Detect which cell encompasses the target text, then output its [X, Y] center coordinate. 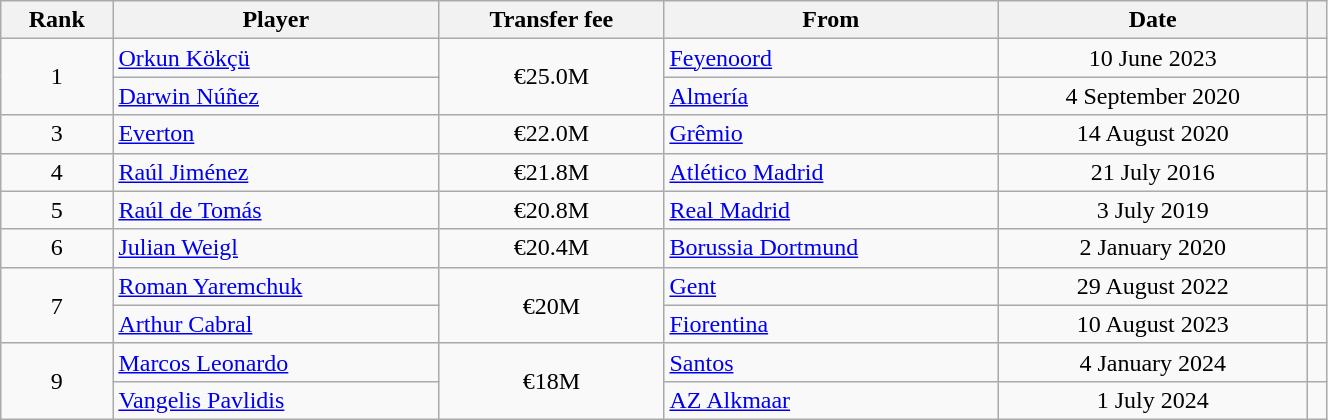
Player [276, 20]
Marcos Leonardo [276, 362]
7 [57, 305]
4 January 2024 [1153, 362]
29 August 2022 [1153, 286]
2 January 2020 [1153, 248]
Almería [831, 96]
€18M [552, 381]
Roman Yaremchuk [276, 286]
From [831, 20]
€21.8M [552, 172]
Vangelis Pavlidis [276, 400]
3 [57, 134]
Atlético Madrid [831, 172]
Julian Weigl [276, 248]
Feyenoord [831, 58]
Gent [831, 286]
10 August 2023 [1153, 324]
Transfer fee [552, 20]
Darwin Núñez [276, 96]
4 [57, 172]
AZ Alkmaar [831, 400]
€20.4M [552, 248]
Santos [831, 362]
Date [1153, 20]
€20.8M [552, 210]
Grêmio [831, 134]
€20M [552, 305]
Arthur Cabral [276, 324]
6 [57, 248]
3 July 2019 [1153, 210]
Orkun Kökçü [276, 58]
Real Madrid [831, 210]
Raúl Jiménez [276, 172]
Borussia Dortmund [831, 248]
1 July 2024 [1153, 400]
5 [57, 210]
Everton [276, 134]
21 July 2016 [1153, 172]
Raúl de Tomás [276, 210]
Rank [57, 20]
10 June 2023 [1153, 58]
14 August 2020 [1153, 134]
9 [57, 381]
€25.0M [552, 77]
Fiorentina [831, 324]
1 [57, 77]
4 September 2020 [1153, 96]
€22.0M [552, 134]
